Provide the (x, y) coordinate of the cell's center where the given text is located.  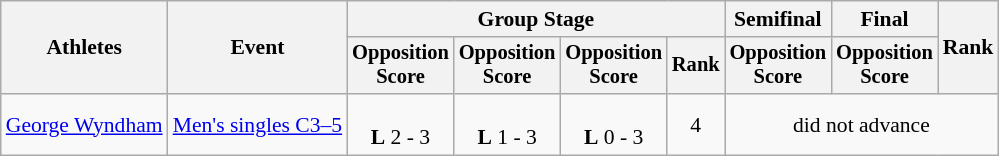
did not advance (862, 124)
Athletes (84, 48)
Group Stage (536, 19)
Event (258, 48)
L 2 - 3 (400, 124)
Semifinal (778, 19)
4 (696, 124)
Men's singles C3–5 (258, 124)
George Wyndham (84, 124)
L 0 - 3 (614, 124)
L 1 - 3 (508, 124)
Final (884, 19)
